Provide the [X, Y] coordinate of the cell's center where the given text is located.  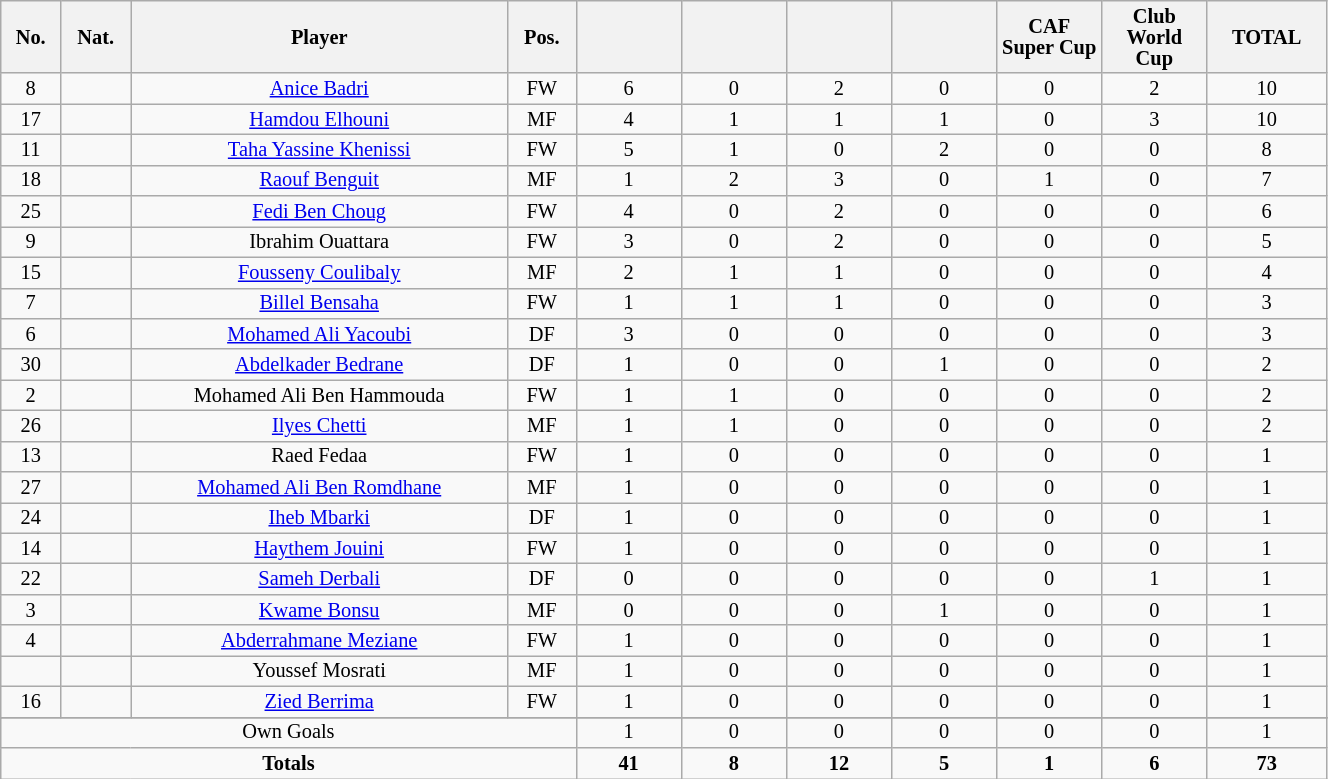
Haythem Jouini [320, 548]
Raouf Benguit [320, 180]
Sameh Derbali [320, 580]
14 [31, 548]
9 [31, 242]
Raed Fedaa [320, 456]
Ibrahim Ouattara [320, 242]
Player [320, 36]
26 [31, 426]
Own Goals [288, 732]
27 [31, 488]
Nat. [96, 36]
Zied Berrima [320, 702]
CAF Super Cup [1050, 36]
Club World Cup [1154, 36]
24 [31, 518]
Ilyes Chetti [320, 426]
Youssef Mosrati [320, 670]
25 [31, 212]
Mohamed Ali Ben Hammouda [320, 396]
30 [31, 364]
Anice Badri [320, 88]
11 [31, 150]
Kwame Bonsu [320, 610]
41 [628, 762]
16 [31, 702]
Mohamed Ali Ben Romdhane [320, 488]
Totals [288, 762]
Billel Bensaha [320, 304]
13 [31, 456]
Pos. [542, 36]
No. [31, 36]
TOTAL [1267, 36]
17 [31, 120]
15 [31, 272]
Mohamed Ali Yacoubi [320, 334]
Hamdou Elhouni [320, 120]
18 [31, 180]
Taha Yassine Khenissi [320, 150]
12 [838, 762]
Abderrahmane Meziane [320, 640]
Fousseny Coulibaly [320, 272]
73 [1267, 762]
Iheb Mbarki [320, 518]
Fedi Ben Choug [320, 212]
Abdelkader Bedrane [320, 364]
22 [31, 580]
